Find where the given text appears and provide that cell's center as [x, y] coordinate. 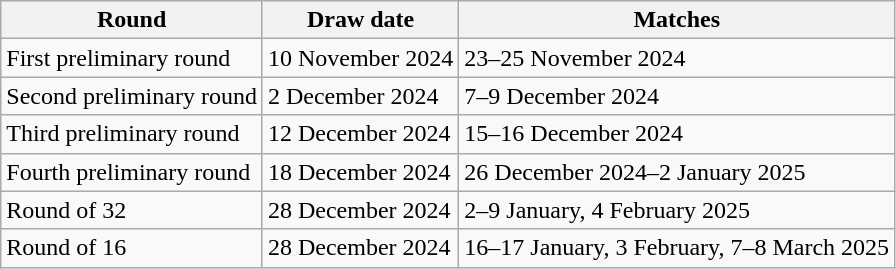
Matches [677, 20]
Second preliminary round [132, 96]
2 December 2024 [360, 96]
26 December 2024–2 January 2025 [677, 172]
Draw date [360, 20]
2–9 January, 4 February 2025 [677, 210]
15–16 December 2024 [677, 134]
10 November 2024 [360, 58]
Round of 32 [132, 210]
Round of 16 [132, 248]
16–17 January, 3 February, 7–8 March 2025 [677, 248]
18 December 2024 [360, 172]
Third preliminary round [132, 134]
First preliminary round [132, 58]
7–9 December 2024 [677, 96]
12 December 2024 [360, 134]
23–25 November 2024 [677, 58]
Fourth preliminary round [132, 172]
Round [132, 20]
